Determine the [x, y] coordinate at the center of the cell enclosing the given text.  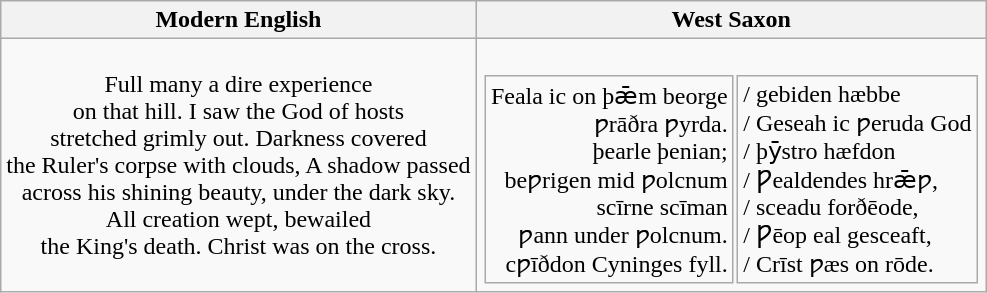
West Saxon [731, 20]
Modern English [238, 20]
/ gebiden hæbbe/ Geseah ic ƿeruda God/ þȳstro hæfdon/ Ƿealdendes hrǣƿ,/ sceadu forðēode,/ Ƿēop eal gesceaft,/ Crīst ƿæs on rōde. [858, 178]
Feala ic on þǣm beorgeƿrāðra ƿyrda.þearle þenian;beƿrigen mid ƿolcnumscīrne scīmanƿann under ƿolcnum.cƿīðdon Cyninges fyll. [610, 178]
